Locate the cell with the specified text and output its [x, y] center coordinate. 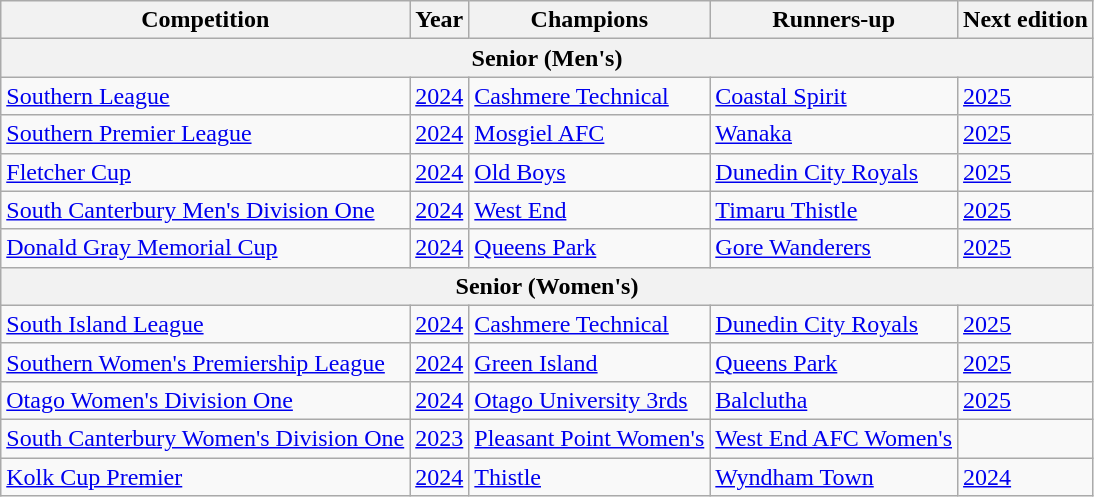
Wanaka [834, 134]
Pleasant Point Women's [590, 438]
Fletcher Cup [206, 172]
Balclutha [834, 400]
Gore Wanderers [834, 248]
Runners-up [834, 20]
Competition [206, 20]
Otago University 3rds [590, 400]
South Canterbury Men's Division One [206, 210]
South Island League [206, 324]
Wyndham Town [834, 477]
Donald Gray Memorial Cup [206, 248]
Thistle [590, 477]
Mosgiel AFC [590, 134]
Old Boys [590, 172]
Year [440, 20]
Otago Women's Division One [206, 400]
Champions [590, 20]
West End AFC Women's [834, 438]
South Canterbury Women's Division One [206, 438]
Green Island [590, 362]
Coastal Spirit [834, 96]
Southern League [206, 96]
2023 [440, 438]
West End [590, 210]
Senior (Women's) [548, 286]
Senior (Men's) [548, 58]
Timaru Thistle [834, 210]
Next edition [1026, 20]
Southern Premier League [206, 134]
Kolk Cup Premier [206, 477]
Southern Women's Premiership League [206, 362]
